For the text-containing cell, return its midpoint in [x, y] coordinate format. 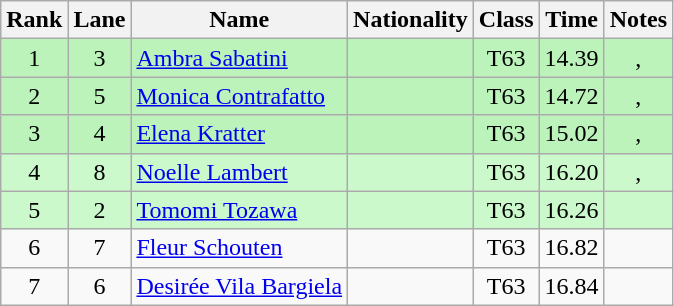
8 [100, 172]
Nationality [411, 20]
16.82 [572, 248]
Name [240, 20]
15.02 [572, 134]
Elena Kratter [240, 134]
16.26 [572, 210]
14.72 [572, 96]
Notes [638, 20]
Lane [100, 20]
14.39 [572, 58]
Tomomi Tozawa [240, 210]
1 [34, 58]
Time [572, 20]
Noelle Lambert [240, 172]
Fleur Schouten [240, 248]
16.20 [572, 172]
16.84 [572, 286]
Desirée Vila Bargiela [240, 286]
Monica Contrafatto [240, 96]
Ambra Sabatini [240, 58]
Class [506, 20]
Rank [34, 20]
